For the text-containing cell, return its midpoint in (x, y) coordinate format. 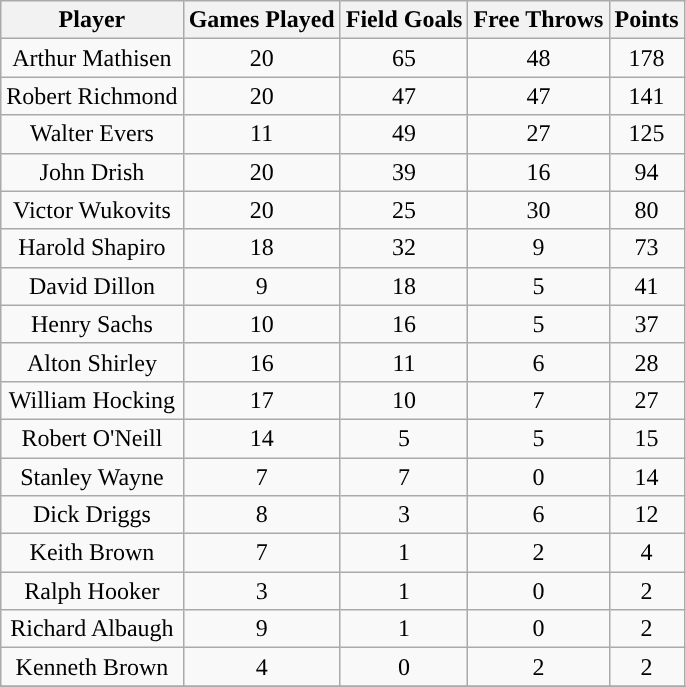
Richard Albaugh (92, 629)
Stanley Wayne (92, 477)
Arthur Mathisen (92, 58)
William Hocking (92, 400)
178 (646, 58)
12 (646, 515)
32 (404, 248)
65 (404, 58)
25 (404, 210)
30 (538, 210)
37 (646, 324)
Robert O'Neill (92, 438)
73 (646, 248)
125 (646, 134)
David Dillon (92, 286)
Henry Sachs (92, 324)
28 (646, 362)
Player (92, 20)
Games Played (262, 20)
Ralph Hooker (92, 591)
94 (646, 172)
Kenneth Brown (92, 667)
Dick Driggs (92, 515)
Points (646, 20)
17 (262, 400)
15 (646, 438)
Victor Wukovits (92, 210)
48 (538, 58)
8 (262, 515)
Keith Brown (92, 553)
Free Throws (538, 20)
49 (404, 134)
80 (646, 210)
Robert Richmond (92, 96)
39 (404, 172)
Walter Evers (92, 134)
141 (646, 96)
Harold Shapiro (92, 248)
Alton Shirley (92, 362)
John Drish (92, 172)
41 (646, 286)
Field Goals (404, 20)
